For the text-containing cell, return its midpoint in [x, y] coordinate format. 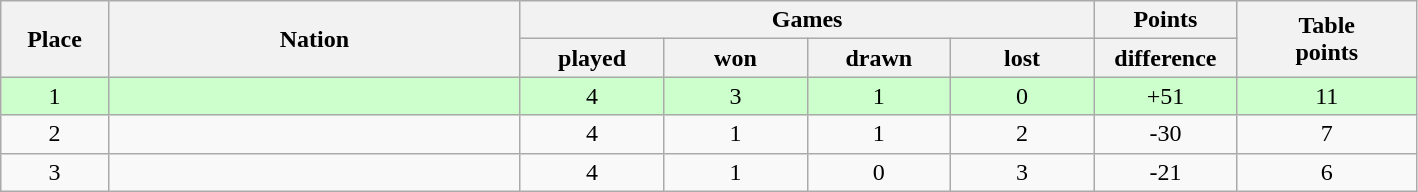
Games [806, 20]
lost [1022, 58]
Nation [314, 39]
difference [1166, 58]
-21 [1166, 172]
Points [1166, 20]
11 [1326, 96]
+51 [1166, 96]
played [592, 58]
won [736, 58]
Tablepoints [1326, 39]
-30 [1166, 134]
Place [55, 39]
7 [1326, 134]
6 [1326, 172]
drawn [878, 58]
